Pinpoint the cell where the given text exists, returning its (x, y) midpoint coordinate. 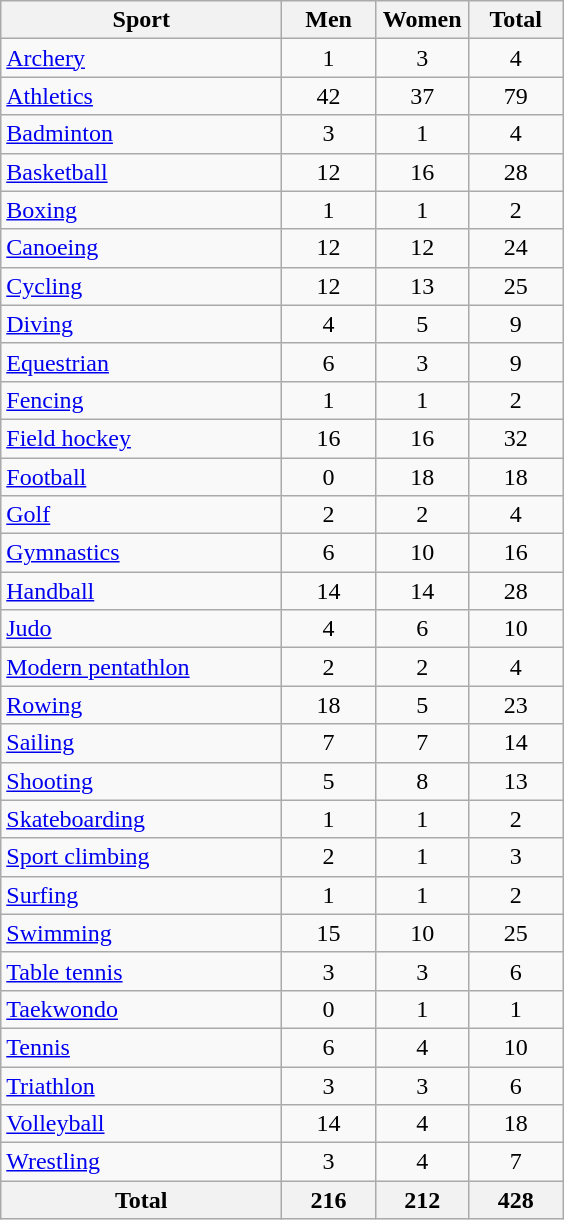
Golf (142, 515)
37 (422, 96)
Swimming (142, 933)
Football (142, 477)
Judo (142, 629)
Archery (142, 58)
Sport (142, 20)
Field hockey (142, 438)
Volleyball (142, 1124)
32 (516, 438)
Wrestling (142, 1162)
428 (516, 1200)
Equestrian (142, 362)
Sport climbing (142, 857)
Shooting (142, 781)
79 (516, 96)
Badminton (142, 134)
Handball (142, 591)
24 (516, 248)
Canoeing (142, 248)
Triathlon (142, 1085)
212 (422, 1200)
Cycling (142, 286)
Boxing (142, 210)
Table tennis (142, 971)
42 (329, 96)
23 (516, 705)
Men (329, 20)
Tennis (142, 1047)
15 (329, 933)
Surfing (142, 895)
8 (422, 781)
Gymnastics (142, 553)
Fencing (142, 400)
216 (329, 1200)
Rowing (142, 705)
Basketball (142, 172)
Athletics (142, 96)
Diving (142, 324)
Women (422, 20)
Skateboarding (142, 819)
Modern pentathlon (142, 667)
Taekwondo (142, 1009)
Sailing (142, 743)
